Output the [X, Y] coordinate of the center of the cell containing the given text.  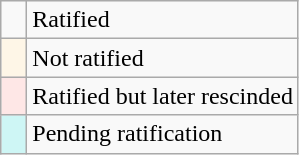
Pending ratification [163, 134]
Ratified but later rescinded [163, 96]
Not ratified [163, 58]
Ratified [163, 20]
